Locate the cell with the specified text and output its [x, y] center coordinate. 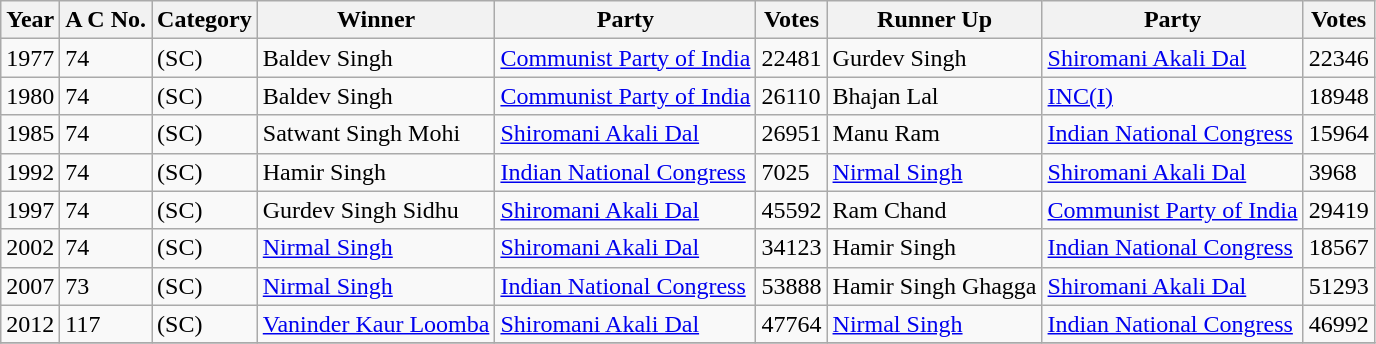
47764 [792, 324]
45592 [792, 210]
Category [205, 20]
117 [106, 324]
Ram Chand [934, 210]
46992 [1338, 324]
7025 [792, 172]
A C No. [106, 20]
1980 [30, 96]
Winner [376, 20]
2002 [30, 248]
29419 [1338, 210]
34123 [792, 248]
Bhajan Lal [934, 96]
26951 [792, 134]
Gurdev Singh Sidhu [376, 210]
INC(I) [1172, 96]
1985 [30, 134]
Runner Up [934, 20]
18567 [1338, 248]
2007 [30, 286]
53888 [792, 286]
26110 [792, 96]
3968 [1338, 172]
1997 [30, 210]
18948 [1338, 96]
2012 [30, 324]
Gurdev Singh [934, 58]
51293 [1338, 286]
Vaninder Kaur Loomba [376, 324]
22346 [1338, 58]
Hamir Singh Ghagga [934, 286]
1977 [30, 58]
22481 [792, 58]
Year [30, 20]
Satwant Singh Mohi [376, 134]
1992 [30, 172]
73 [106, 286]
15964 [1338, 134]
Manu Ram [934, 134]
